Provide the (x, y) coordinate of the cell's center where the given text is located.  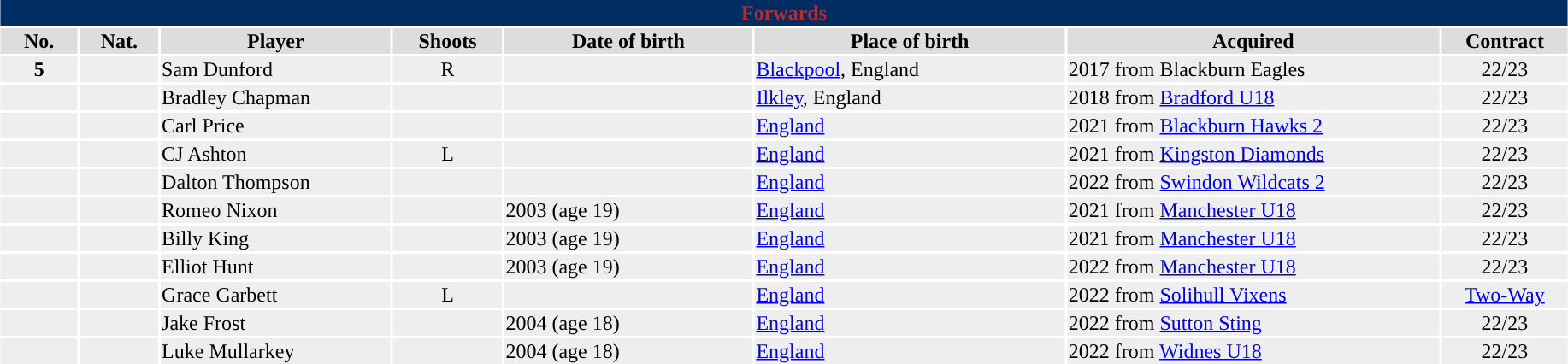
2022 from Manchester U18 (1253, 267)
Blackpool, England (910, 69)
Ilkley, England (910, 97)
Grace Garbett (276, 295)
R (448, 69)
Sam Dunford (276, 69)
Bradley Chapman (276, 97)
Dalton Thompson (276, 182)
2022 from Sutton Sting (1253, 323)
Two-Way (1505, 295)
No. (39, 41)
2021 from Blackburn Hawks 2 (1253, 126)
Luke Mullarkey (276, 351)
Romeo Nixon (276, 210)
Jake Frost (276, 323)
Shoots (448, 41)
Contract (1505, 41)
Acquired (1253, 41)
Player (276, 41)
2022 from Widnes U18 (1253, 351)
Place of birth (910, 41)
5 (39, 69)
2018 from Bradford U18 (1253, 97)
2017 from Blackburn Eagles (1253, 69)
Billy King (276, 238)
Date of birth (628, 41)
Elliot Hunt (276, 267)
CJ Ashton (276, 154)
2021 from Kingston Diamonds (1253, 154)
2022 from Solihull Vixens (1253, 295)
Nat. (120, 41)
Forwards (783, 13)
2022 from Swindon Wildcats 2 (1253, 182)
Carl Price (276, 126)
